From the cell containing the given text, extract its center point as (X, Y) coordinate. 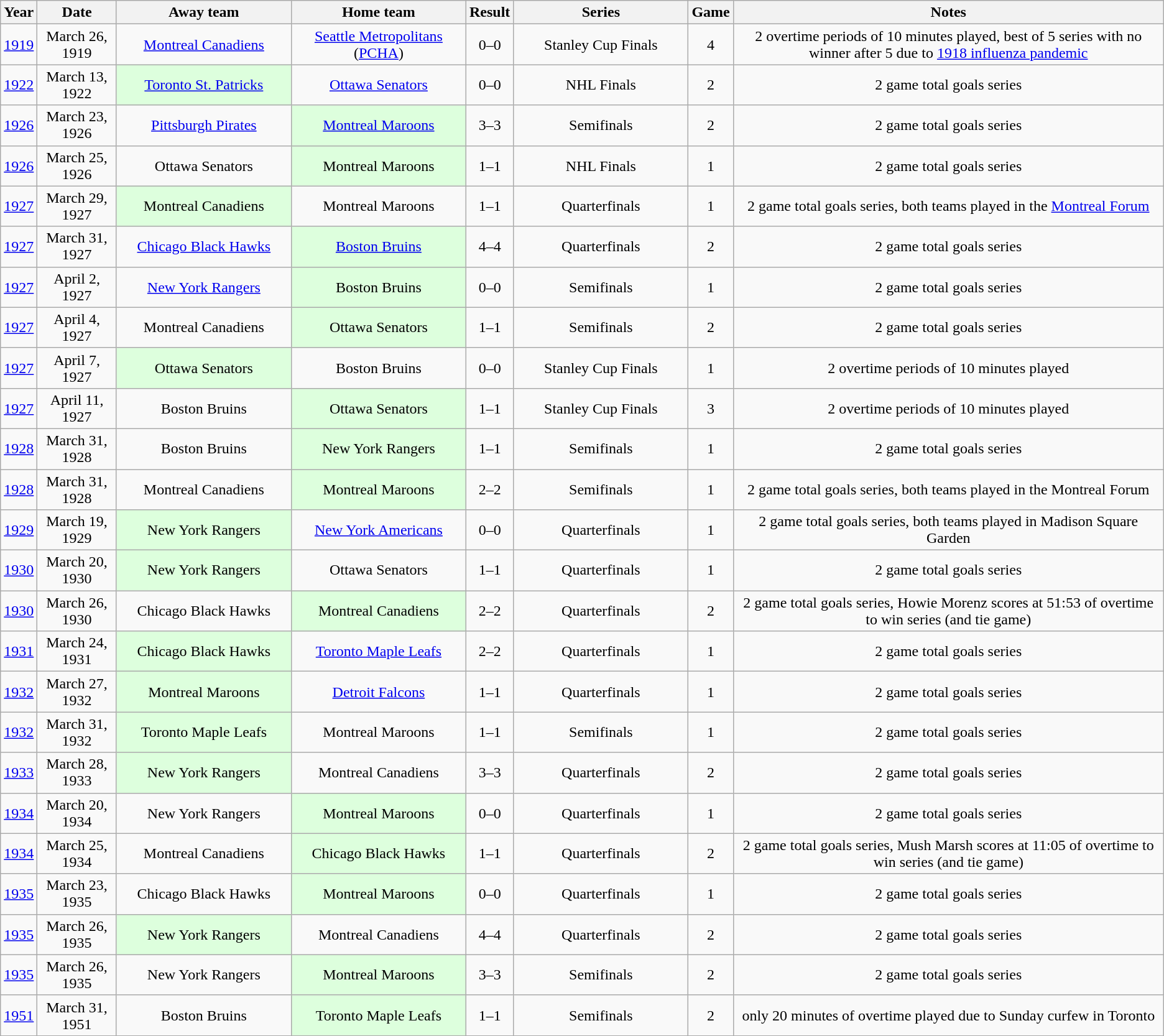
March 31, 1927 (77, 246)
April 4, 1927 (77, 327)
4 (711, 45)
March 31, 1932 (77, 733)
March 27, 1932 (77, 691)
Notes (948, 12)
only 20 minutes of overtime played due to Sunday curfew in Toronto (948, 1015)
March 20, 1930 (77, 571)
April 2, 1927 (77, 287)
Pittsburgh Pirates (204, 126)
2 overtime periods of 10 minutes played, best of 5 series with no winner after 5 due to 1918 influenza pandemic (948, 45)
March 26, 1919 (77, 45)
Toronto St. Patricks (204, 85)
Game (711, 12)
2 game total goals series, both teams played in Madison Square Garden (948, 530)
Away team (204, 12)
1951 (19, 1015)
Result (489, 12)
Detroit Falcons (378, 691)
1933 (19, 772)
1931 (19, 652)
New York Americans (378, 530)
Home team (378, 12)
2 game total goals series, Howie Morenz scores at 51:53 of overtime to win series (and tie game) (948, 611)
2 game total goals series, Mush Marsh scores at 11:05 of overtime to win series (and tie game) (948, 853)
Series (601, 12)
1922 (19, 85)
March 26, 1930 (77, 611)
March 13, 1922 (77, 85)
Seattle Metropolitans (PCHA) (378, 45)
March 25, 1926 (77, 165)
1929 (19, 530)
April 7, 1927 (77, 368)
Date (77, 12)
March 23, 1926 (77, 126)
March 19, 1929 (77, 530)
1919 (19, 45)
3 (711, 408)
March 25, 1934 (77, 853)
March 31, 1951 (77, 1015)
March 29, 1927 (77, 206)
March 28, 1933 (77, 772)
March 24, 1931 (77, 652)
Year (19, 12)
April 11, 1927 (77, 408)
March 23, 1935 (77, 894)
March 20, 1934 (77, 813)
